Find where the given text appears and provide that cell's center as (X, Y) coordinate. 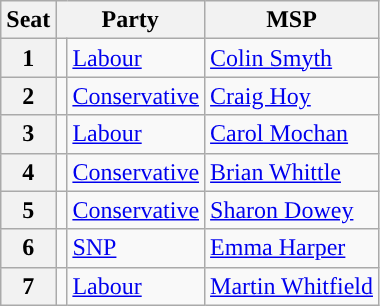
Craig Hoy (292, 96)
Martin Whitfield (292, 286)
Emma Harper (292, 248)
3 (28, 134)
6 (28, 248)
Carol Mochan (292, 134)
MSP (292, 20)
7 (28, 286)
Colin Smyth (292, 58)
SNP (136, 248)
Sharon Dowey (292, 210)
2 (28, 96)
5 (28, 210)
1 (28, 58)
Seat (28, 20)
Brian Whittle (292, 172)
Party (130, 20)
4 (28, 172)
